Find where the given text appears and provide that cell's center as [X, Y] coordinate. 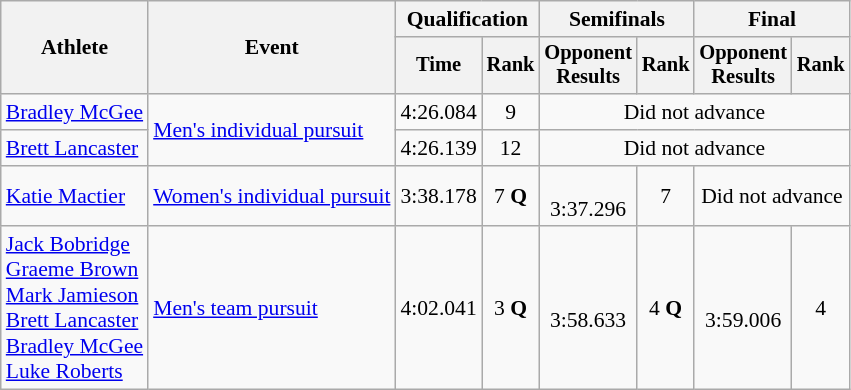
Event [272, 48]
Qualification [467, 19]
Jack Bobridge Graeme BrownMark Jamieson Brett LancasterBradley McGeeLuke Roberts [74, 308]
Men's team pursuit [272, 308]
4:02.041 [438, 308]
3:59.006 [742, 308]
7 Q [511, 196]
4:26.139 [438, 148]
7 [666, 196]
9 [511, 112]
Men's individual pursuit [272, 130]
4:26.084 [438, 112]
Time [438, 66]
3:37.296 [588, 196]
12 [511, 148]
Semifinals [616, 19]
3:38.178 [438, 196]
3 Q [511, 308]
Athlete [74, 48]
3:58.633 [588, 308]
Bradley McGee [74, 112]
Katie Mactier [74, 196]
Final [772, 19]
Women's individual pursuit [272, 196]
4 Q [666, 308]
4 [821, 308]
Brett Lancaster [74, 148]
